Determine the (X, Y) coordinate at the center of the cell enclosing the given text.  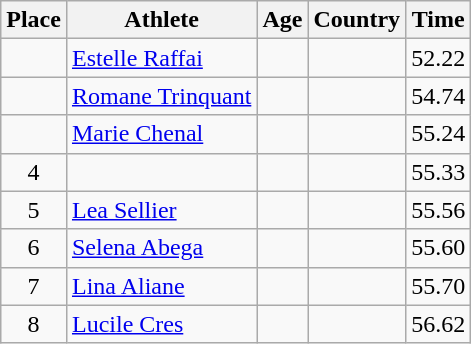
Country (357, 20)
Marie Chenal (161, 134)
8 (34, 324)
56.62 (438, 324)
4 (34, 172)
5 (34, 210)
Romane Trinquant (161, 96)
Time (438, 20)
55.70 (438, 286)
Estelle Raffai (161, 58)
55.56 (438, 210)
7 (34, 286)
Lea Sellier (161, 210)
55.33 (438, 172)
Selena Abega (161, 248)
54.74 (438, 96)
Athlete (161, 20)
52.22 (438, 58)
6 (34, 248)
Lucile Cres (161, 324)
55.24 (438, 134)
55.60 (438, 248)
Age (282, 20)
Place (34, 20)
Lina Aliane (161, 286)
